Locate the cell with the specified text and output its [X, Y] center coordinate. 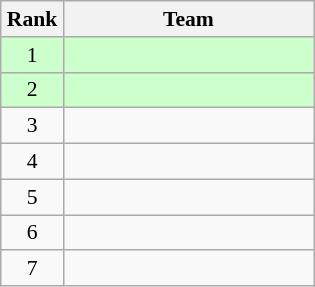
Team [188, 19]
1 [32, 55]
3 [32, 126]
Rank [32, 19]
4 [32, 162]
2 [32, 90]
5 [32, 197]
7 [32, 269]
6 [32, 233]
